Return the (X, Y) coordinate for the center point of the cell that contains the specified text.  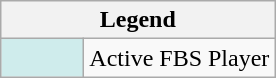
Active FBS Player (180, 58)
Legend (138, 20)
